Detect which cell encompasses the target text, then output its [x, y] center coordinate. 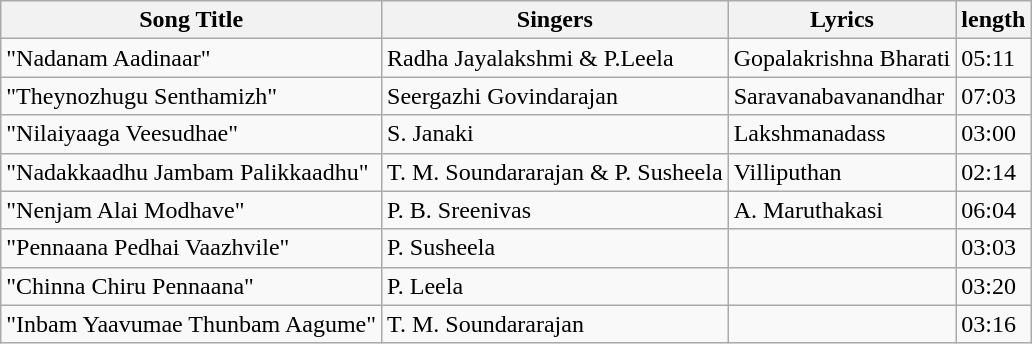
Saravanabavanandhar [842, 96]
P. Susheela [556, 248]
P. B. Sreenivas [556, 210]
"Nenjam Alai Modhave" [192, 210]
A. Maruthakasi [842, 210]
T. M. Soundararajan & P. Susheela [556, 172]
02:14 [994, 172]
Gopalakrishna Bharati [842, 58]
03:00 [994, 134]
05:11 [994, 58]
03:03 [994, 248]
"Chinna Chiru Pennaana" [192, 286]
Villiputhan [842, 172]
S. Janaki [556, 134]
07:03 [994, 96]
"Theynozhugu Senthamizh" [192, 96]
03:16 [994, 324]
Singers [556, 20]
"Nilaiyaaga Veesudhae" [192, 134]
Song Title [192, 20]
03:20 [994, 286]
"Nadanam Aadinaar" [192, 58]
Lakshmanadass [842, 134]
"Nadakkaadhu Jambam Palikkaadhu" [192, 172]
P. Leela [556, 286]
T. M. Soundararajan [556, 324]
"Inbam Yaavumae Thunbam Aagume" [192, 324]
Radha Jayalakshmi & P.Leela [556, 58]
Lyrics [842, 20]
"Pennaana Pedhai Vaazhvile" [192, 248]
length [994, 20]
Seergazhi Govindarajan [556, 96]
06:04 [994, 210]
